Find where the given text appears and provide that cell's center as [X, Y] coordinate. 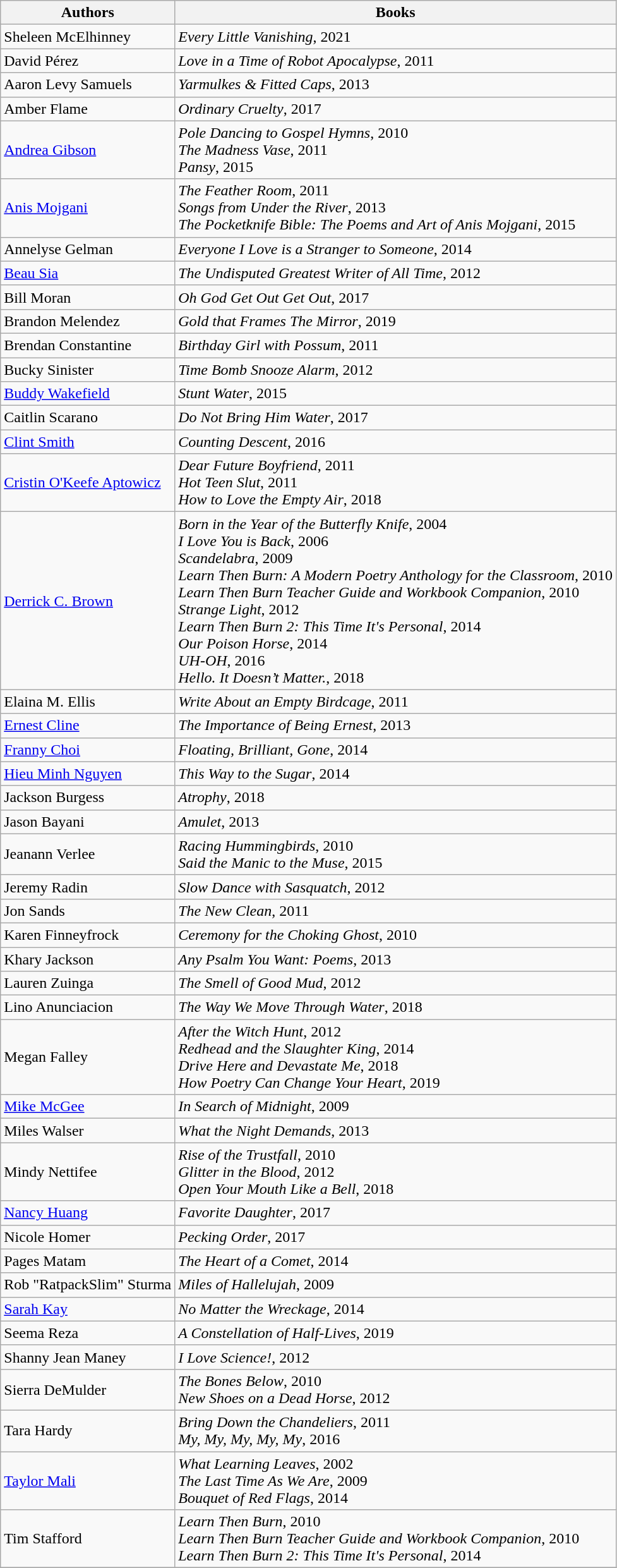
Megan Falley [88, 1057]
Write About an Empty Birdcage, 2011 [395, 702]
Jeremy Radin [88, 887]
Nancy Huang [88, 1213]
Sierra DeMulder [88, 1389]
Nicole Homer [88, 1237]
Amber Flame [88, 109]
Jason Bayani [88, 822]
Jackson Burgess [88, 798]
Karen Finneyfrock [88, 935]
Rise of the Trustfall, 2010Glitter in the Blood, 2012Open Your Mouth Like a Bell, 2018 [395, 1172]
Birthday Girl with Possum, 2011 [395, 345]
What the Night Demands, 2013 [395, 1131]
Miles Walser [88, 1131]
Shanny Jean Maney [88, 1357]
David Pérez [88, 61]
The Bones Below, 2010New Shoes on a Dead Horse, 2012 [395, 1389]
I Love Science!, 2012 [395, 1357]
Seema Reza [88, 1333]
Hieu Minh Nguyen [88, 774]
Derrick C. Brown [88, 600]
Elaina M. Ellis [88, 702]
Ernest Cline [88, 726]
Ordinary Cruelty, 2017 [395, 109]
Pole Dancing to Gospel Hymns, 2010 The Madness Vase, 2011Pansy, 2015 [395, 150]
Sarah Kay [88, 1309]
Anis Mojgani [88, 208]
Mike McGee [88, 1107]
Brandon Melendez [88, 321]
Franny Choi [88, 750]
Miles of Hallelujah, 2009 [395, 1285]
Mindy Nettifee [88, 1172]
Bring Down the Chandeliers, 2011My, My, My, My, My, 2016 [395, 1431]
The Way We Move Through Water, 2018 [395, 1007]
Beau Sia [88, 273]
Do Not Bring Him Water, 2017 [395, 418]
The New Clean, 2011 [395, 911]
Rob "RatpackSlim" Sturma [88, 1285]
Pages Matam [88, 1261]
After the Witch Hunt, 2012Redhead and the Slaughter King, 2014Drive Here and Devastate Me, 2018How Poetry Can Change Your Heart, 2019 [395, 1057]
Learn Then Burn, 2010Learn Then Burn Teacher Guide and Workbook Companion, 2010Learn Then Burn 2: This Time It's Personal, 2014 [395, 1539]
Amulet, 2013 [395, 822]
Annelyse Gelman [88, 249]
In Search of Midnight, 2009 [395, 1107]
Sheleen McElhinney [88, 37]
Caitlin Scarano [88, 418]
Lino Anunciacion [88, 1007]
Cristin O'Keefe Aptowicz [88, 483]
Taylor Mali [88, 1480]
Bucky Sinister [88, 370]
Khary Jackson [88, 959]
Ceremony for the Choking Ghost, 2010 [395, 935]
Time Bomb Snooze Alarm, 2012 [395, 370]
The Importance of Being Ernest, 2013 [395, 726]
Oh God Get Out Get Out, 2017 [395, 297]
Favorite Daughter, 2017 [395, 1213]
No Matter the Wreckage, 2014 [395, 1309]
Tim Stafford [88, 1539]
Gold that Frames The Mirror, 2019 [395, 321]
Counting Descent, 2016 [395, 442]
Books [395, 13]
A Constellation of Half-Lives, 2019 [395, 1333]
Clint Smith [88, 442]
Racing Hummingbirds, 2010Said the Manic to the Muse, 2015 [395, 854]
Pecking Order, 2017 [395, 1237]
Floating, Brilliant, Gone, 2014 [395, 750]
Bill Moran [88, 297]
Love in a Time of Robot Apocalypse, 2011 [395, 61]
Buddy Wakefield [88, 394]
Tara Hardy [88, 1431]
Lauren Zuinga [88, 983]
Atrophy, 2018 [395, 798]
Brendan Constantine [88, 345]
This Way to the Sugar, 2014 [395, 774]
Stunt Water, 2015 [395, 394]
Dear Future Boyfriend, 2011Hot Teen Slut, 2011How to Love the Empty Air, 2018 [395, 483]
Slow Dance with Sasquatch, 2012 [395, 887]
What Learning Leaves, 2002The Last Time As We Are, 2009Bouquet of Red Flags, 2014 [395, 1480]
The Feather Room, 2011Songs from Under the River, 2013The Pocketknife Bible: The Poems and Art of Anis Mojgani, 2015 [395, 208]
Every Little Vanishing, 2021 [395, 37]
The Heart of a Comet, 2014 [395, 1261]
Jon Sands [88, 911]
Any Psalm You Want: Poems, 2013 [395, 959]
Jeanann Verlee [88, 854]
Andrea Gibson [88, 150]
Authors [88, 13]
The Smell of Good Mud, 2012 [395, 983]
Yarmulkes & Fitted Caps, 2013 [395, 85]
Aaron Levy Samuels [88, 85]
Everyone I Love is a Stranger to Someone, 2014 [395, 249]
The Undisputed Greatest Writer of All Time, 2012 [395, 273]
